Identify which cell holds the provided text, then report its [x, y] central coordinate. 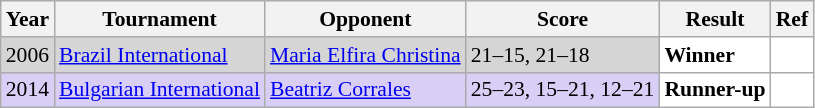
2006 [28, 55]
Opponent [366, 19]
Brazil International [160, 55]
Maria Elfira Christina [366, 55]
Year [28, 19]
Beatriz Corrales [366, 90]
Tournament [160, 19]
Winner [714, 55]
Ref [792, 19]
25–23, 15–21, 12–21 [563, 90]
2014 [28, 90]
Runner-up [714, 90]
Result [714, 19]
Bulgarian International [160, 90]
Score [563, 19]
21–15, 21–18 [563, 55]
